Return the (X, Y) coordinate for the center point of the cell that contains the specified text.  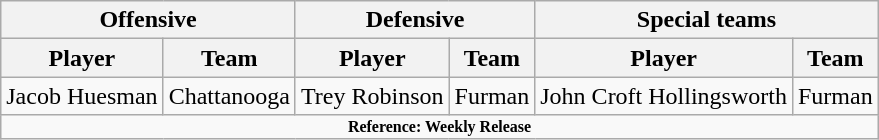
Jacob Huesman (82, 96)
Special teams (706, 20)
Chattanooga (229, 96)
John Croft Hollingsworth (664, 96)
Trey Robinson (372, 96)
Reference: Weekly Release (440, 127)
Offensive (148, 20)
Defensive (414, 20)
